Provide the (x, y) coordinate of the cell's center where the given text is located.  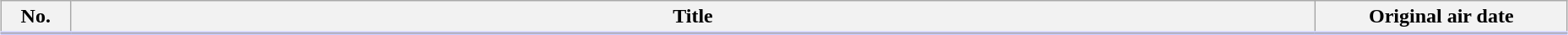
Original air date (1441, 17)
Title (693, 17)
No. (35, 17)
